Scan for the cell matching the given text and deliver its [x, y] coordinate at center. 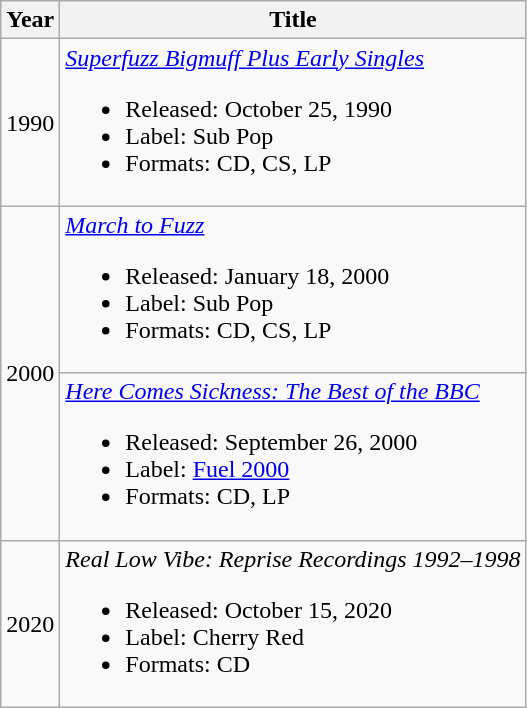
March to FuzzReleased: January 18, 2000Label: Sub PopFormats: CD, CS, LP [293, 290]
Here Comes Sickness: The Best of the BBCReleased: September 26, 2000Label: Fuel 2000Formats: CD, LP [293, 456]
Title [293, 20]
2000 [30, 373]
1990 [30, 122]
2020 [30, 624]
Superfuzz Bigmuff Plus Early SinglesReleased: October 25, 1990Label: Sub PopFormats: CD, CS, LP [293, 122]
Real Low Vibe: Reprise Recordings 1992–1998Released: October 15, 2020Label: Cherry RedFormats: CD [293, 624]
Year [30, 20]
